Find where the given text appears and provide that cell's center as [X, Y] coordinate. 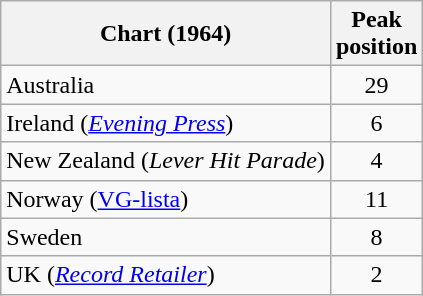
Sweden [166, 237]
UK (Record Retailer) [166, 275]
6 [376, 123]
4 [376, 161]
29 [376, 85]
Ireland (Evening Press) [166, 123]
Chart (1964) [166, 34]
New Zealand (Lever Hit Parade) [166, 161]
11 [376, 199]
Norway (VG-lista) [166, 199]
8 [376, 237]
2 [376, 275]
Australia [166, 85]
Peakposition [376, 34]
